Determine the [X, Y] coordinate at the center of the cell enclosing the given text.  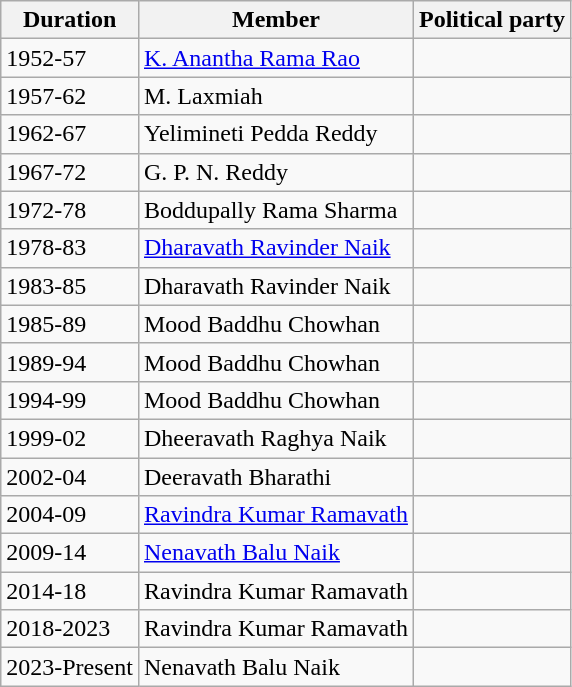
Member [276, 20]
Boddupally Rama Sharma [276, 210]
Duration [70, 20]
2009-14 [70, 553]
Dheeravath Raghya Naik [276, 438]
2023-Present [70, 667]
2002-04 [70, 477]
1957-62 [70, 96]
K. Anantha Rama Rao [276, 58]
1994-99 [70, 400]
Political party [492, 20]
2018-2023 [70, 629]
1972-78 [70, 210]
2004-09 [70, 515]
1978-83 [70, 248]
1985-89 [70, 324]
1952-57 [70, 58]
G. P. N. Reddy [276, 172]
1989-94 [70, 362]
Deeravath Bharathi [276, 477]
1967-72 [70, 172]
1962-67 [70, 134]
Yelimineti Pedda Reddy [276, 134]
2014-18 [70, 591]
M. Laxmiah [276, 96]
1999-02 [70, 438]
1983-85 [70, 286]
